From the cell containing the given text, extract its center point as (X, Y) coordinate. 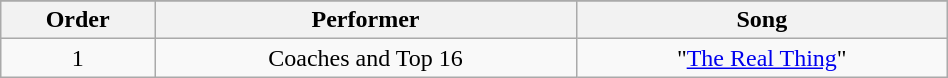
Coaches and Top 16 (366, 58)
1 (78, 58)
"The Real Thing" (762, 58)
Performer (366, 20)
Order (78, 20)
Song (762, 20)
